Find where the given text appears and provide that cell's center as [x, y] coordinate. 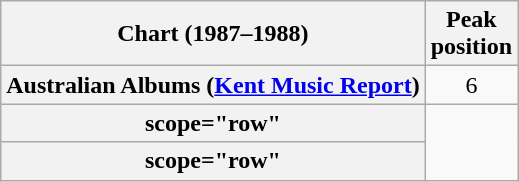
Chart (1987–1988) [213, 34]
Australian Albums (Kent Music Report) [213, 85]
Peakposition [471, 34]
6 [471, 85]
